Return the (x, y) coordinate for the center point of the cell that contains the specified text.  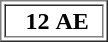
12 AE (54, 20)
